Detect which cell encompasses the target text, then output its [x, y] center coordinate. 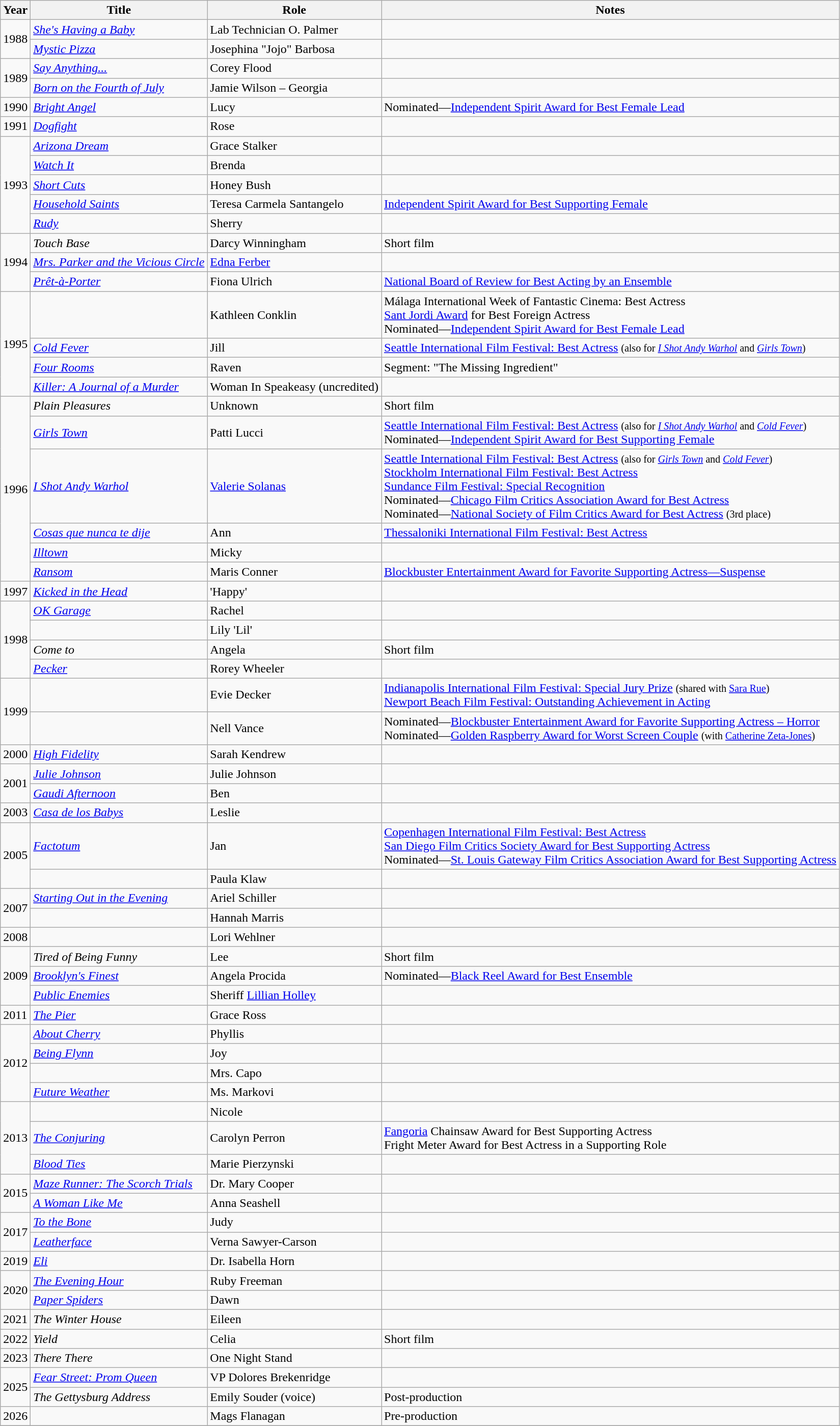
The Conjuring [119, 1138]
Lily 'Lil' [294, 630]
Ms. Markovi [294, 1092]
There There [119, 1358]
2022 [15, 1338]
Rose [294, 126]
The Pier [119, 1014]
1999 [15, 712]
Short Cuts [119, 184]
2003 [15, 813]
1993 [15, 184]
1997 [15, 591]
'Happy' [294, 591]
Maze Runner: The Scorch Trials [119, 1183]
2019 [15, 1261]
Ransom [119, 572]
Four Rooms [119, 367]
Ben [294, 793]
2005 [15, 855]
The Evening Hour [119, 1280]
Pecker [119, 669]
Patti Lucci [294, 432]
Segment: "The Missing Ingredient" [610, 367]
One Night Stand [294, 1358]
Fear Street: Prom Queen [119, 1378]
Josephina "Jojo" Barbosa [294, 49]
2015 [15, 1193]
Future Weather [119, 1092]
2009 [15, 976]
1988 [15, 39]
2013 [15, 1138]
Public Enemies [119, 995]
Sherry [294, 223]
2023 [15, 1358]
Phyllis [294, 1034]
Judy [294, 1222]
Rudy [119, 223]
Nell Vance [294, 729]
Paper Spiders [119, 1300]
Nominated—Independent Spirit Award for Best Female Lead [610, 107]
2008 [15, 937]
Valerie Solanas [294, 486]
Rachel [294, 610]
Evie Decker [294, 695]
Leslie [294, 813]
I Shot Andy Warhol [119, 486]
Plain Pleasures [119, 406]
Grace Ross [294, 1014]
1991 [15, 126]
Eli [119, 1261]
Leatherface [119, 1242]
Arizona Dream [119, 146]
Jill [294, 348]
2000 [15, 755]
Honey Bush [294, 184]
Casa de los Babys [119, 813]
Notes [610, 10]
Eileen [294, 1319]
Kicked in the Head [119, 591]
Verna Sawyer-Carson [294, 1242]
Indianapolis International Film Festival: Special Jury Prize (shared with Sara Rue)Newport Beach Film Festival: Outstanding Achievement in Acting [610, 695]
Mrs. Parker and the Vicious Circle [119, 262]
Edna Ferber [294, 262]
Dogfight [119, 126]
Hannah Marris [294, 918]
Starting Out in the Evening [119, 898]
2007 [15, 908]
1990 [15, 107]
Celia [294, 1338]
Lucy [294, 107]
Unknown [294, 406]
OK Garage [119, 610]
Carolyn Perron [294, 1138]
1989 [15, 78]
Sheriff Lillian Holley [294, 995]
She's Having a Baby [119, 30]
Factotum [119, 846]
Pre-production [610, 1416]
Nominated—Black Reel Award for Best Ensemble [610, 976]
Paula Klaw [294, 879]
The Gettysburg Address [119, 1397]
Title [119, 10]
Lab Technician O. Palmer [294, 30]
Killer: A Journal of a Murder [119, 387]
Seattle International Film Festival: Best Actress (also for I Shot Andy Warhol and Girls Town) [610, 348]
Rorey Wheeler [294, 669]
Maris Conner [294, 572]
Jamie Wilson – Georgia [294, 88]
Jan [294, 846]
Post-production [610, 1397]
2011 [15, 1014]
Illtown [119, 552]
Yield [119, 1338]
2026 [15, 1416]
Prêt-à-Porter [119, 282]
Bright Angel [119, 107]
2001 [15, 784]
Ann [294, 533]
Mrs. Capo [294, 1073]
Fiona Ulrich [294, 282]
Blockbuster Entertainment Award for Favorite Supporting Actress—Suspense [610, 572]
High Fidelity [119, 755]
Brenda [294, 165]
2020 [15, 1290]
Kathleen Conklin [294, 315]
Come to [119, 650]
A Woman Like Me [119, 1203]
1994 [15, 262]
Micky [294, 552]
Darcy Winningham [294, 243]
Ruby Freeman [294, 1280]
Angela Procida [294, 976]
2025 [15, 1387]
Dr. Mary Cooper [294, 1183]
Cosas que nunca te dije [119, 533]
Gaudi Afternoon [119, 793]
Watch It [119, 165]
Tired of Being Funny [119, 956]
Role [294, 10]
VP Dolores Brekenridge [294, 1378]
Teresa Carmela Santangelo [294, 204]
2021 [15, 1319]
Emily Souder (voice) [294, 1397]
Corey Flood [294, 68]
Nicole [294, 1112]
Cold Fever [119, 348]
Mystic Pizza [119, 49]
Sarah Kendrew [294, 755]
Year [15, 10]
Ariel Schiller [294, 898]
Woman In Speakeasy (uncredited) [294, 387]
Household Saints [119, 204]
Mags Flanagan [294, 1416]
Fangoria Chainsaw Award for Best Supporting Actress Fright Meter Award for Best Actress in a Supporting Role [610, 1138]
The Winter House [119, 1319]
Born on the Fourth of July [119, 88]
Lori Wehlner [294, 937]
1995 [15, 344]
Marie Pierzynski [294, 1164]
Say Anything... [119, 68]
2012 [15, 1063]
Brooklyn's Finest [119, 976]
1996 [15, 489]
Raven [294, 367]
Blood Ties [119, 1164]
Independent Spirit Award for Best Supporting Female [610, 204]
Girls Town [119, 432]
Grace Stalker [294, 146]
To the Bone [119, 1222]
Joy [294, 1054]
Angela [294, 650]
About Cherry [119, 1034]
1998 [15, 639]
Dawn [294, 1300]
Being Flynn [119, 1054]
Dr. Isabella Horn [294, 1261]
National Board of Review for Best Acting by an Ensemble [610, 282]
Anna Seashell [294, 1203]
Touch Base [119, 243]
Thessaloniki International Film Festival: Best Actress [610, 533]
Lee [294, 956]
2017 [15, 1232]
